Provide the [X, Y] coordinate of the cell's center where the given text is located.  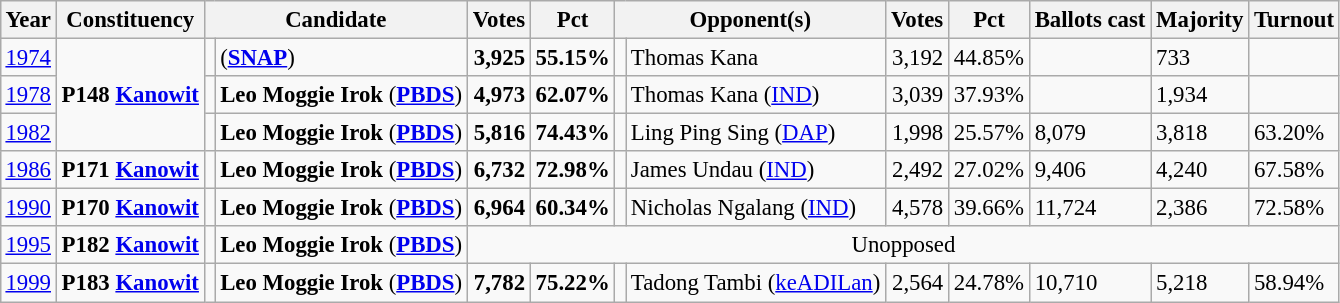
2,492 [918, 170]
75.22% [572, 283]
1982 [28, 133]
72.58% [1294, 208]
Opponent(s) [750, 20]
3,192 [918, 57]
P148 Kanowit [130, 94]
67.58% [1294, 170]
Constituency [130, 20]
24.78% [990, 283]
6,964 [498, 208]
P183 Kanowit [130, 283]
Candidate [336, 20]
27.02% [990, 170]
55.15% [572, 57]
Thomas Kana [756, 57]
Nicholas Ngalang (IND) [756, 208]
1974 [28, 57]
63.20% [1294, 133]
Thomas Kana (IND) [756, 95]
P182 Kanowit [130, 245]
1999 [28, 283]
733 [1200, 57]
44.85% [990, 57]
Tadong Tambi (keADILan) [756, 283]
3,925 [498, 57]
(SNAP) [342, 57]
25.57% [990, 133]
1,934 [1200, 95]
9,406 [1090, 170]
Turnout [1294, 20]
10,710 [1090, 283]
1978 [28, 95]
Year [28, 20]
5,816 [498, 133]
4,973 [498, 95]
1990 [28, 208]
60.34% [572, 208]
72.98% [572, 170]
3,039 [918, 95]
39.66% [990, 208]
62.07% [572, 95]
6,732 [498, 170]
4,240 [1200, 170]
7,782 [498, 283]
1995 [28, 245]
37.93% [990, 95]
74.43% [572, 133]
3,818 [1200, 133]
1986 [28, 170]
11,724 [1090, 208]
58.94% [1294, 283]
Ling Ping Sing (DAP) [756, 133]
2,564 [918, 283]
P171 Kanowit [130, 170]
5,218 [1200, 283]
P170 Kanowit [130, 208]
Ballots cast [1090, 20]
Unopposed [903, 245]
James Undau (IND) [756, 170]
Majority [1200, 20]
1,998 [918, 133]
2,386 [1200, 208]
8,079 [1090, 133]
4,578 [918, 208]
